Identify which cell holds the provided text, then report its [X, Y] central coordinate. 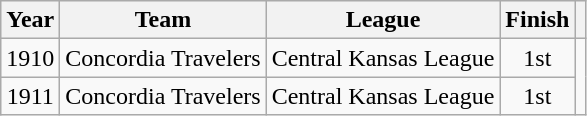
1910 [30, 58]
Finish [538, 20]
League [383, 20]
Team [163, 20]
1911 [30, 96]
Year [30, 20]
